Search for the cell housing the specified text and yield its [X, Y] center coordinate. 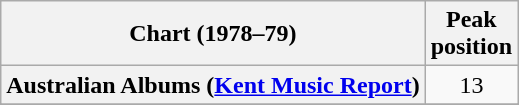
Peakposition [471, 34]
Australian Albums (Kent Music Report) [213, 85]
13 [471, 85]
Chart (1978–79) [213, 34]
